Locate the cell with the specified text and output its [x, y] center coordinate. 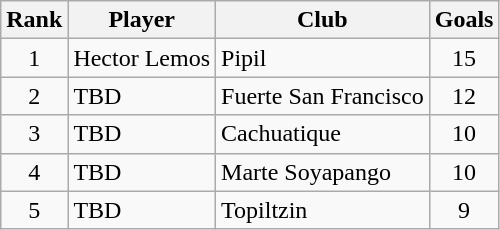
Player [142, 20]
Club [323, 20]
Fuerte San Francisco [323, 96]
12 [464, 96]
1 [34, 58]
9 [464, 210]
15 [464, 58]
5 [34, 210]
Pipil [323, 58]
Cachuatique [323, 134]
3 [34, 134]
4 [34, 172]
2 [34, 96]
Marte Soyapango [323, 172]
Hector Lemos [142, 58]
Rank [34, 20]
Goals [464, 20]
Topiltzin [323, 210]
